Extract the (X, Y) coordinate from the center of the cell holding the provided text.  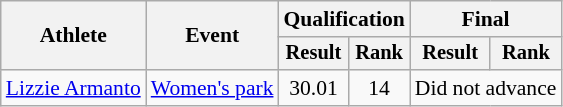
Event (212, 36)
Lizzie Armanto (74, 88)
14 (378, 88)
Qualification (344, 19)
Final (486, 19)
Did not advance (486, 88)
Women's park (212, 88)
30.01 (314, 88)
Athlete (74, 36)
